Find where the given text appears and provide that cell's center as [X, Y] coordinate. 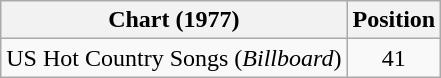
Position [394, 20]
Chart (1977) [174, 20]
US Hot Country Songs (Billboard) [174, 58]
41 [394, 58]
